From the cell containing the given text, extract its center point as [X, Y] coordinate. 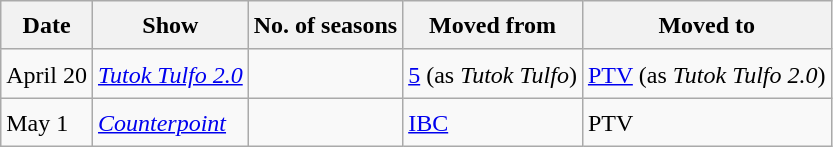
PTV (as Tutok Tulfo 2.0) [706, 74]
Tutok Tulfo 2.0 [170, 74]
April 20 [47, 74]
Counterpoint [170, 122]
Moved from [493, 26]
Moved to [706, 26]
5 (as Tutok Tulfo) [493, 74]
Show [170, 26]
PTV [706, 122]
No. of seasons [325, 26]
IBC [493, 122]
Date [47, 26]
May 1 [47, 122]
